Extract the (X, Y) coordinate from the center of the cell holding the provided text.  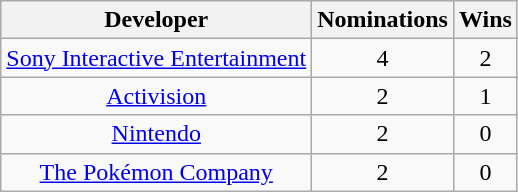
Sony Interactive Entertainment (156, 58)
The Pokémon Company (156, 172)
Developer (156, 20)
Activision (156, 96)
Nominations (383, 20)
Wins (485, 20)
Nintendo (156, 134)
1 (485, 96)
4 (383, 58)
